Return the [x, y] coordinate for the center point of the cell that contains the specified text.  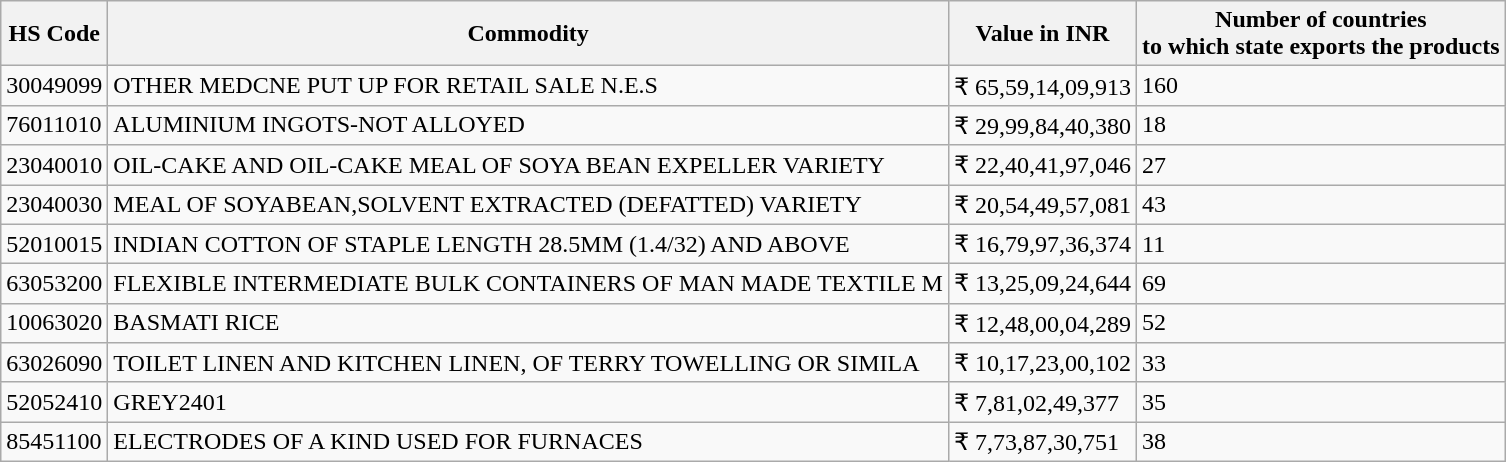
18 [1322, 125]
₹ 16,79,97,36,374 [1042, 244]
69 [1322, 284]
11 [1322, 244]
₹ 22,40,41,97,046 [1042, 165]
23040030 [54, 204]
52 [1322, 323]
43 [1322, 204]
63026090 [54, 363]
GREY2401 [528, 402]
Value in INR [1042, 34]
₹ 10,17,23,00,102 [1042, 363]
FLEXIBLE INTERMEDIATE BULK CONTAINERS OF MAN MADE TEXTILE M [528, 284]
38 [1322, 442]
30049099 [54, 86]
76011010 [54, 125]
TOILET LINEN AND KITCHEN LINEN, OF TERRY TOWELLING OR SIMILA [528, 363]
52052410 [54, 402]
Commodity [528, 34]
INDIAN COTTON OF STAPLE LENGTH 28.5MM (1.4/32) AND ABOVE [528, 244]
85451100 [54, 442]
52010015 [54, 244]
35 [1322, 402]
MEAL OF SOYABEAN,SOLVENT EXTRACTED (DEFATTED) VARIETY [528, 204]
ELECTRODES OF A KIND USED FOR FURNACES [528, 442]
63053200 [54, 284]
OTHER MEDCNE PUT UP FOR RETAIL SALE N.E.S [528, 86]
10063020 [54, 323]
₹ 20,54,49,57,081 [1042, 204]
Number of countriesto which state exports the products [1322, 34]
₹ 7,81,02,49,377 [1042, 402]
23040010 [54, 165]
₹ 13,25,09,24,644 [1042, 284]
33 [1322, 363]
HS Code [54, 34]
₹ 65,59,14,09,913 [1042, 86]
₹ 29,99,84,40,380 [1042, 125]
OIL-CAKE AND OIL-CAKE MEAL OF SOYA BEAN EXPELLER VARIETY [528, 165]
160 [1322, 86]
ALUMINIUM INGOTS-NOT ALLOYED [528, 125]
27 [1322, 165]
₹ 12,48,00,04,289 [1042, 323]
BASMATI RICE [528, 323]
₹ 7,73,87,30,751 [1042, 442]
